Locate the cell with the specified text and output its (X, Y) center coordinate. 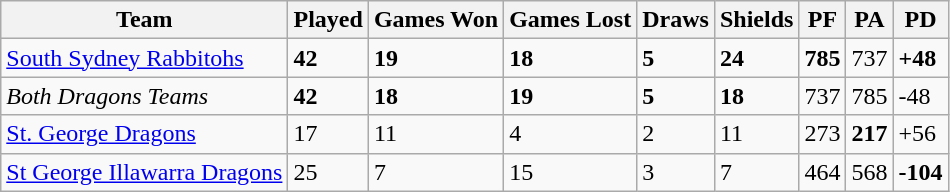
217 (870, 134)
St George Illawarra Dragons (144, 172)
464 (822, 172)
Games Lost (570, 20)
3 (676, 172)
17 (328, 134)
25 (328, 172)
-104 (920, 172)
+56 (920, 134)
-48 (920, 96)
273 (822, 134)
PF (822, 20)
4 (570, 134)
Shields (756, 20)
Games Won (436, 20)
PA (870, 20)
Team (144, 20)
2 (676, 134)
Both Dragons Teams (144, 96)
15 (570, 172)
Played (328, 20)
St. George Dragons (144, 134)
568 (870, 172)
South Sydney Rabbitohs (144, 58)
Draws (676, 20)
PD (920, 20)
+48 (920, 58)
24 (756, 58)
